Locate the cell with the specified text and output its (x, y) center coordinate. 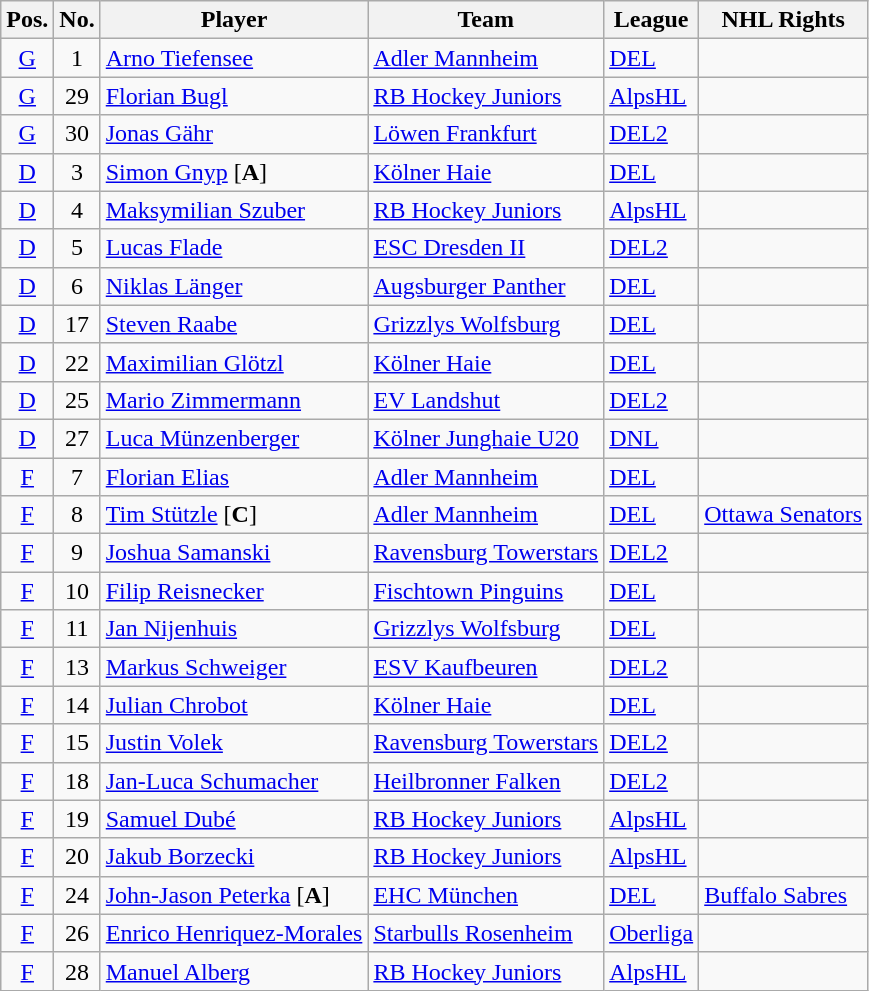
7 (77, 477)
14 (77, 705)
Starbulls Rosenheim (486, 933)
Oberliga (652, 933)
EHC München (486, 895)
Fischtown Pinguins (486, 591)
Manuel Alberg (234, 971)
Pos. (28, 20)
Augsburger Panther (486, 286)
20 (77, 857)
Heilbronner Falken (486, 781)
27 (77, 438)
Steven Raabe (234, 324)
26 (77, 933)
Tim Stützle [C] (234, 515)
4 (77, 210)
24 (77, 895)
John-Jason Peterka [A] (234, 895)
13 (77, 667)
Kölner Junghaie U20 (486, 438)
DNL (652, 438)
Maximilian Glötzl (234, 362)
Florian Bugl (234, 96)
Florian Elias (234, 477)
Buffalo Sabres (784, 895)
Filip Reisnecker (234, 591)
Julian Chrobot (234, 705)
Niklas Länger (234, 286)
29 (77, 96)
22 (77, 362)
8 (77, 515)
Markus Schweiger (234, 667)
25 (77, 400)
No. (77, 20)
ESV Kaufbeuren (486, 667)
5 (77, 248)
League (652, 20)
Jan Nijenhuis (234, 629)
Arno Tiefensee (234, 58)
9 (77, 553)
ESC Dresden II (486, 248)
6 (77, 286)
15 (77, 743)
Joshua Samanski (234, 553)
Jan-Luca Schumacher (234, 781)
NHL Rights (784, 20)
18 (77, 781)
Mario Zimmermann (234, 400)
Löwen Frankfurt (486, 134)
Jakub Borzecki (234, 857)
11 (77, 629)
17 (77, 324)
EV Landshut (486, 400)
1 (77, 58)
30 (77, 134)
Simon Gnyp [A] (234, 172)
28 (77, 971)
Player (234, 20)
Team (486, 20)
Samuel Dubé (234, 819)
Luca Münzenberger (234, 438)
10 (77, 591)
Lucas Flade (234, 248)
19 (77, 819)
Enrico Henriquez-Morales (234, 933)
Maksymilian Szuber (234, 210)
Ottawa Senators (784, 515)
Justin Volek (234, 743)
Jonas Gähr (234, 134)
3 (77, 172)
